For the text-containing cell, return its midpoint in (x, y) coordinate format. 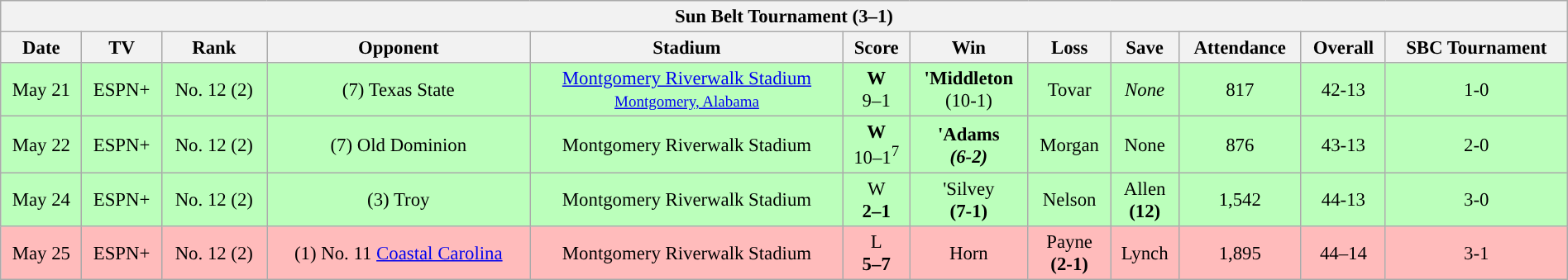
May 24 (41, 200)
W 2–1 (877, 200)
(1) No. 11 Coastal Carolina (399, 253)
May 22 (41, 145)
Win (969, 47)
817 (1240, 89)
Save (1145, 47)
Horn (969, 253)
Overall (1343, 47)
Date (41, 47)
'Silvey(7-1) (969, 200)
Stadium (686, 47)
3-0 (1476, 200)
Loss (1069, 47)
Montgomery Riverwalk StadiumMontgomery, Alabama (686, 89)
(7) Old Dominion (399, 145)
TV (122, 47)
Attendance (1240, 47)
Opponent (399, 47)
Tovar (1069, 89)
Allen(12) (1145, 200)
43-13 (1343, 145)
876 (1240, 145)
2-0 (1476, 145)
Morgan (1069, 145)
W 10–17 (877, 145)
44-13 (1343, 200)
Sun Belt Tournament (3–1) (784, 17)
L 5–7 (877, 253)
May 25 (41, 253)
3-1 (1476, 253)
'Adams(6-2) (969, 145)
Rank (213, 47)
Score (877, 47)
Nelson (1069, 200)
Payne (2-1) (1069, 253)
1,895 (1240, 253)
1-0 (1476, 89)
42-13 (1343, 89)
May 21 (41, 89)
W 9–1 (877, 89)
Lynch (1145, 253)
(3) Troy (399, 200)
'Middleton(10-1) (969, 89)
44–14 (1343, 253)
SBC Tournament (1476, 47)
(7) Texas State (399, 89)
1,542 (1240, 200)
